Return (X, Y) of the center of cell containing provided text 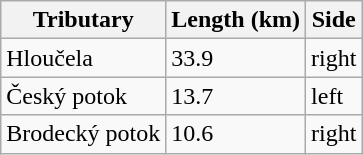
Side (334, 20)
13.7 (236, 96)
Brodecký potok (84, 134)
Hloučela (84, 58)
33.9 (236, 58)
left (334, 96)
10.6 (236, 134)
Český potok (84, 96)
Tributary (84, 20)
Length (km) (236, 20)
